Scan for the cell matching the given text and deliver its [x, y] coordinate at center. 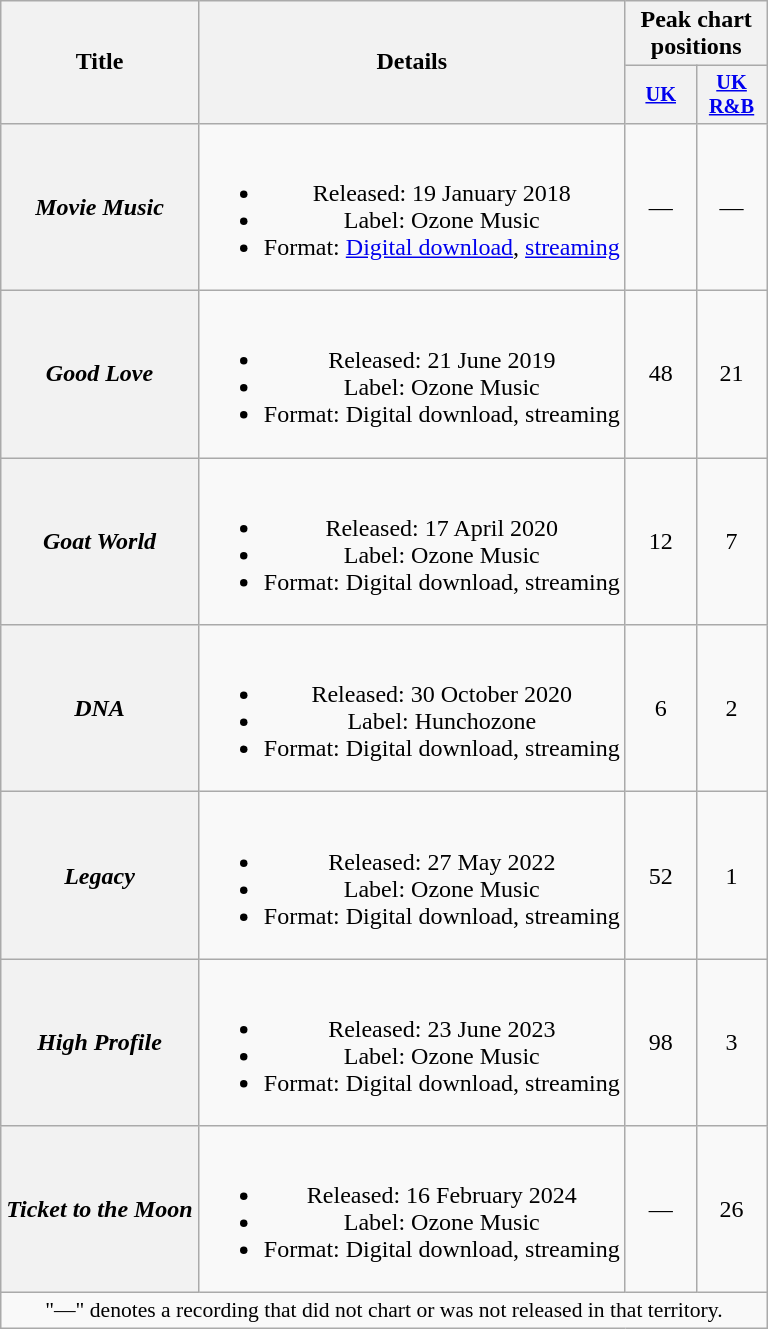
Released: 16 February 2024Label: Ozone MusicFormat: Digital download, streaming [412, 1210]
12 [660, 542]
21 [732, 374]
98 [660, 1042]
Movie Music [100, 206]
Title [100, 62]
Released: 27 May 2022Label: Ozone MusicFormat: Digital download, streaming [412, 876]
3 [732, 1042]
High Profile [100, 1042]
7 [732, 542]
Peak chart positions [696, 34]
Released: 23 June 2023Label: Ozone MusicFormat: Digital download, streaming [412, 1042]
Released: 19 January 2018Label: Ozone MusicFormat: Digital download, streaming [412, 206]
UK [660, 95]
UKR&B [732, 95]
6 [660, 708]
"—" denotes a recording that did not chart or was not released in that territory. [384, 1311]
DNA [100, 708]
26 [732, 1210]
Goat World [100, 542]
Ticket to the Moon [100, 1210]
48 [660, 374]
Details [412, 62]
Good Love [100, 374]
Released: 30 October 2020Label: HunchozoneFormat: Digital download, streaming [412, 708]
Released: 17 April 2020Label: Ozone MusicFormat: Digital download, streaming [412, 542]
2 [732, 708]
Legacy [100, 876]
Released: 21 June 2019Label: Ozone MusicFormat: Digital download, streaming [412, 374]
1 [732, 876]
52 [660, 876]
